Locate the cell with the specified text and output its (x, y) center coordinate. 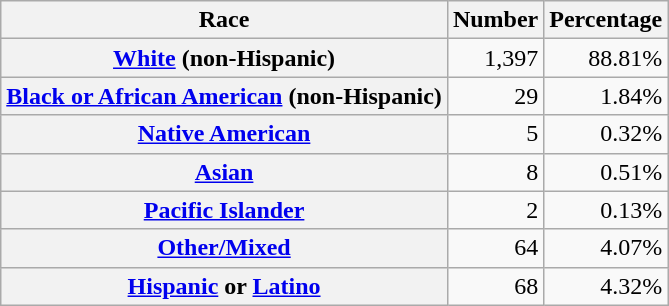
5 (495, 134)
Pacific Islander (224, 210)
8 (495, 172)
Number (495, 20)
0.13% (606, 210)
0.51% (606, 172)
Other/Mixed (224, 248)
White (non-Hispanic) (224, 58)
2 (495, 210)
Native American (224, 134)
Hispanic or Latino (224, 286)
Asian (224, 172)
4.07% (606, 248)
Percentage (606, 20)
88.81% (606, 58)
Race (224, 20)
68 (495, 286)
0.32% (606, 134)
4.32% (606, 286)
Black or African American (non-Hispanic) (224, 96)
29 (495, 96)
1.84% (606, 96)
1,397 (495, 58)
64 (495, 248)
